Extract the [X, Y] coordinate from the center of the cell holding the provided text.  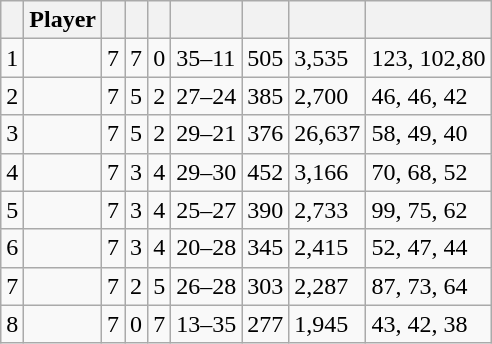
70, 68, 52 [428, 172]
390 [266, 210]
8 [12, 324]
29–21 [206, 134]
29–30 [206, 172]
345 [266, 248]
13–35 [206, 324]
303 [266, 286]
1 [12, 58]
Player [63, 20]
6 [12, 248]
2,700 [328, 96]
26–28 [206, 286]
20–28 [206, 248]
35–11 [206, 58]
87, 73, 64 [428, 286]
3,166 [328, 172]
3,535 [328, 58]
2,415 [328, 248]
123, 102,80 [428, 58]
58, 49, 40 [428, 134]
46, 46, 42 [428, 96]
43, 42, 38 [428, 324]
1,945 [328, 324]
99, 75, 62 [428, 210]
452 [266, 172]
26,637 [328, 134]
385 [266, 96]
2,287 [328, 286]
52, 47, 44 [428, 248]
376 [266, 134]
505 [266, 58]
2,733 [328, 210]
25–27 [206, 210]
277 [266, 324]
27–24 [206, 96]
